Detect which cell encompasses the target text, then output its (x, y) center coordinate. 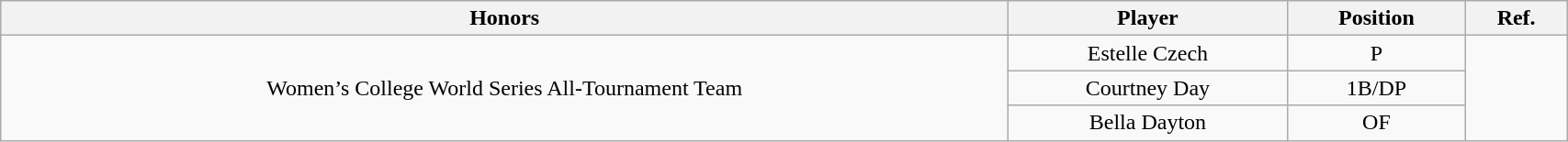
1B/DP (1376, 88)
Ref. (1517, 18)
Player (1148, 18)
Courtney Day (1148, 88)
P (1376, 53)
Bella Dayton (1148, 123)
Honors (505, 18)
Estelle Czech (1148, 53)
Women’s College World Series All-Tournament Team (505, 88)
OF (1376, 123)
Position (1376, 18)
